Extract the (X, Y) coordinate from the center of the cell holding the provided text.  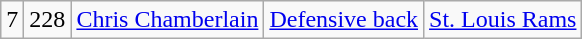
Defensive back (344, 20)
7 (12, 20)
228 (48, 20)
Chris Chamberlain (168, 20)
St. Louis Rams (503, 20)
